Search for the cell housing the specified text and yield its (X, Y) center coordinate. 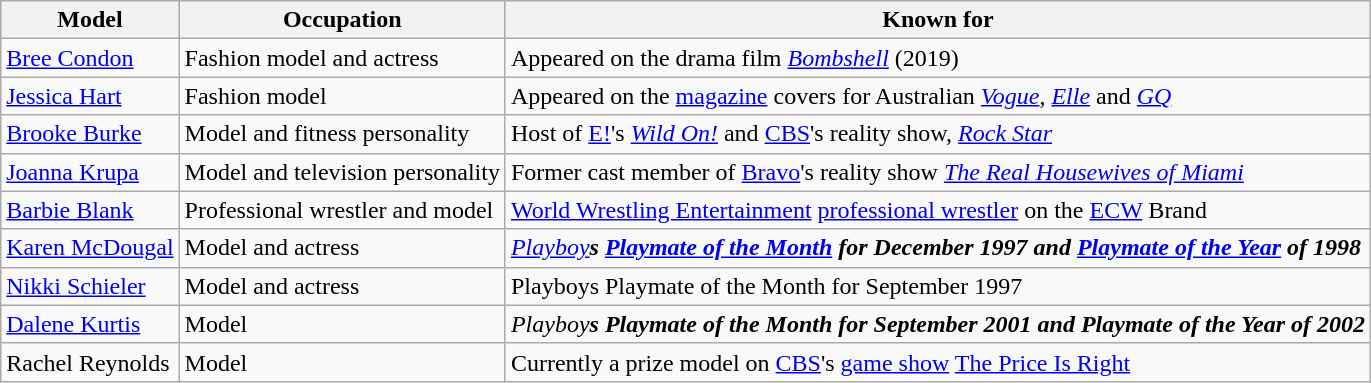
Model and fitness personality (342, 134)
Playboys Playmate of the Month for September 1997 (938, 286)
Bree Condon (90, 58)
Jessica Hart (90, 96)
Dalene Kurtis (90, 324)
Playboys Playmate of the Month for December 1997 and Playmate of the Year of 1998 (938, 248)
Occupation (342, 20)
Karen McDougal (90, 248)
Host of E!'s Wild On! and CBS's reality show, Rock Star (938, 134)
Fashion model and actress (342, 58)
Nikki Schieler (90, 286)
Model and television personality (342, 172)
Professional wrestler and model (342, 210)
Playboys Playmate of the Month for September 2001 and Playmate of the Year of 2002 (938, 324)
Former cast member of Bravo's reality show The Real Housewives of Miami (938, 172)
Brooke Burke (90, 134)
World Wrestling Entertainment professional wrestler on the ECW Brand (938, 210)
Rachel Reynolds (90, 362)
Fashion model (342, 96)
Barbie Blank (90, 210)
Joanna Krupa (90, 172)
Appeared on the magazine covers for Australian Vogue, Elle and GQ (938, 96)
Known for (938, 20)
Appeared on the drama film Bombshell (2019) (938, 58)
Currently a prize model on CBS's game show The Price Is Right (938, 362)
